Search for the cell housing the specified text and yield its (X, Y) center coordinate. 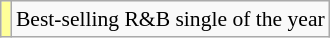
Best-selling R&B single of the year (170, 19)
